Locate the cell with the specified text and output its (X, Y) center coordinate. 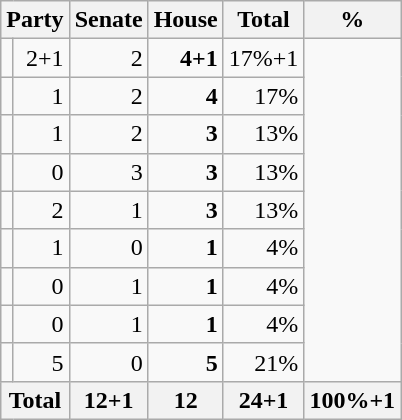
House (186, 20)
4 (186, 96)
17%+1 (264, 58)
2+1 (41, 58)
4+1 (186, 58)
Party (35, 20)
12+1 (108, 400)
21% (264, 362)
% (352, 20)
100%+1 (352, 400)
17% (264, 96)
12 (186, 400)
Senate (108, 20)
24+1 (264, 400)
